Pinpoint the cell where the given text exists, returning its (x, y) midpoint coordinate. 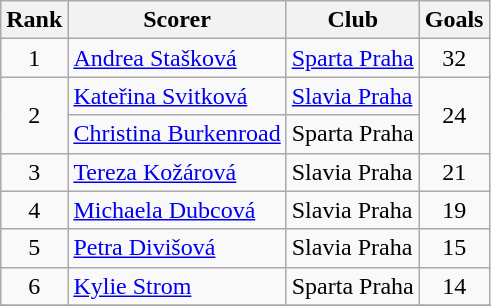
Michaela Dubcová (177, 210)
15 (454, 248)
3 (34, 172)
Goals (454, 20)
Club (352, 20)
14 (454, 286)
Petra Divišová (177, 248)
19 (454, 210)
Scorer (177, 20)
Kateřina Svitková (177, 96)
21 (454, 172)
2 (34, 115)
24 (454, 115)
Tereza Kožárová (177, 172)
1 (34, 58)
Andrea Stašková (177, 58)
5 (34, 248)
4 (34, 210)
6 (34, 286)
32 (454, 58)
Christina Burkenroad (177, 134)
Rank (34, 20)
Kylie Strom (177, 286)
